Provide the [X, Y] coordinate of the cell's center where the given text is located.  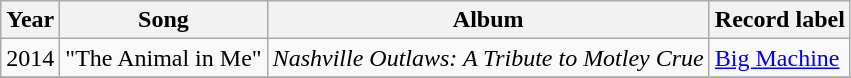
Year [30, 20]
2014 [30, 58]
"The Animal in Me" [164, 58]
Record label [780, 20]
Nashville Outlaws: A Tribute to Motley Crue [488, 58]
Big Machine [780, 58]
Album [488, 20]
Song [164, 20]
